Locate the cell with the specified text and output its [x, y] center coordinate. 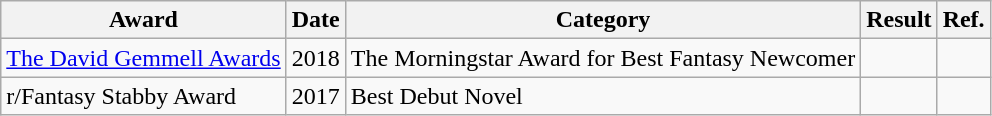
Date [316, 20]
Ref. [964, 20]
r/Fantasy Stabby Award [144, 96]
Award [144, 20]
The David Gemmell Awards [144, 58]
2017 [316, 96]
Result [899, 20]
The Morningstar Award for Best Fantasy Newcomer [602, 58]
2018 [316, 58]
Best Debut Novel [602, 96]
Category [602, 20]
